From the cell containing the given text, extract its center point as [x, y] coordinate. 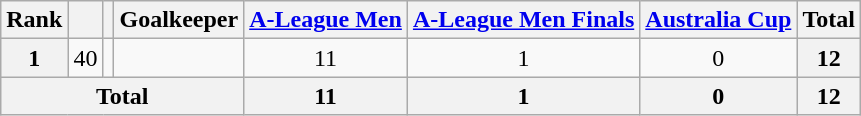
Australia Cup [718, 20]
Goalkeeper [179, 20]
A-League Men Finals [523, 20]
A-League Men [326, 20]
Rank [34, 20]
40 [86, 58]
